Scan for the cell matching the given text and deliver its [X, Y] coordinate at center. 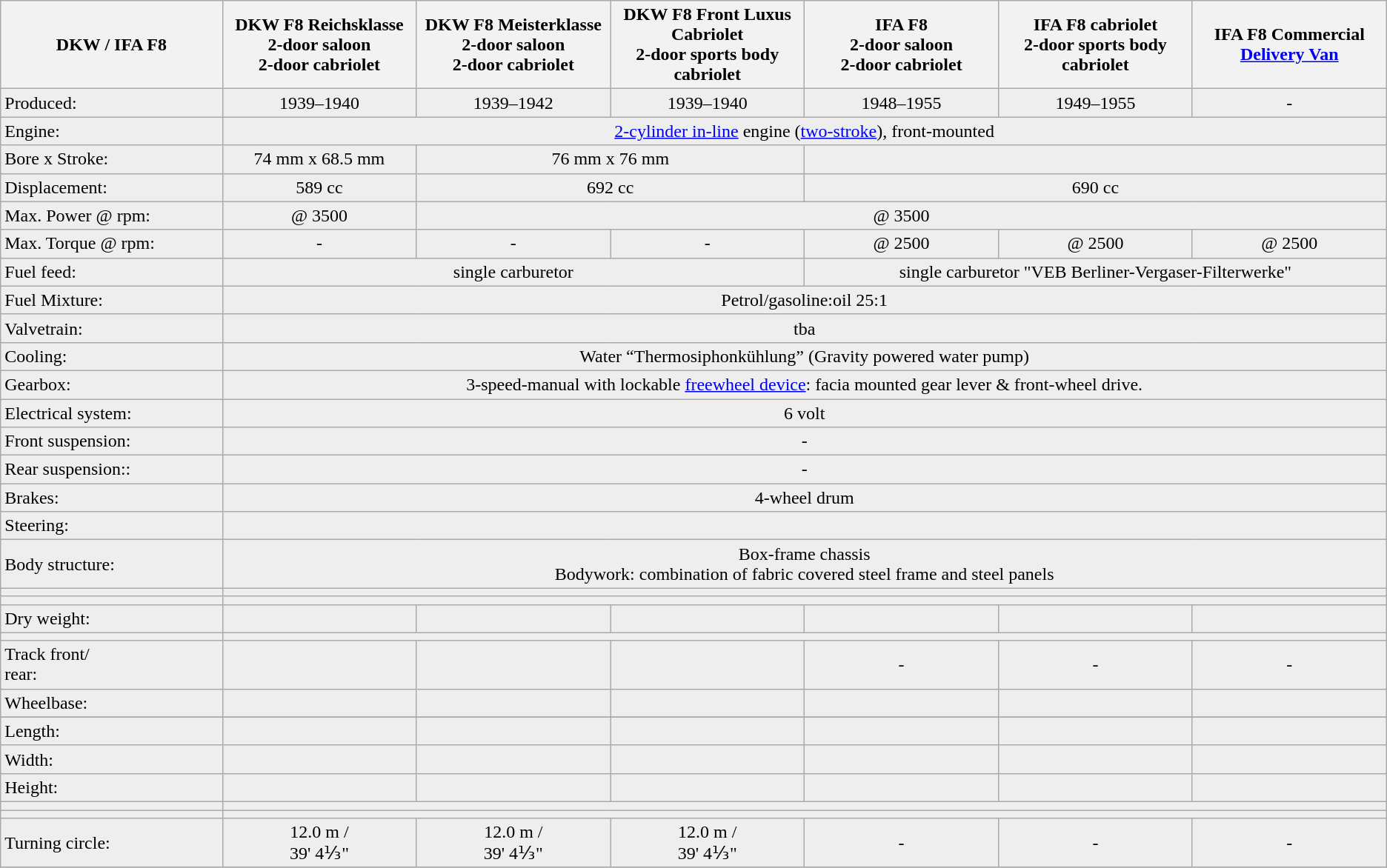
Track front/rear: [111, 665]
2-cylinder in-line engine (two-stroke), front-mounted [805, 131]
6 volt [805, 413]
IFA F82-door saloon2-door cabriolet [902, 44]
Fuel Mixture: [111, 300]
single carburetor [513, 272]
Dry weight: [111, 618]
Body structure: [111, 564]
Engine: [111, 131]
Width: [111, 759]
4-wheel drum [805, 498]
Gearbox: [111, 384]
Brakes: [111, 498]
1948–1955 [902, 103]
74 mm x 68.5 mm [319, 159]
DKW / IFA F8 [111, 44]
single carburetor "VEB Berliner-Vergaser-Filterwerke" [1096, 272]
Displacement: [111, 187]
Max. Torque @ rpm: [111, 244]
tba [805, 328]
76 mm x 76 mm [611, 159]
Box-frame chassisBodywork: combination of fabric covered steel frame and steel panels [805, 564]
3-speed-manual with lockable freewheel device: facia mounted gear lever & front-wheel drive. [805, 384]
Produced: [111, 103]
DKW F8 Front Luxus Cabriolet2-door sports body cabriolet [708, 44]
DKW F8 Meisterklasse2-door saloon2-door cabriolet [513, 44]
Valvetrain: [111, 328]
Electrical system: [111, 413]
692 cc [611, 187]
Petrol/gasoline:oil 25:1 [805, 300]
Cooling: [111, 356]
Turning circle: [111, 843]
1949–1955 [1095, 103]
IFA F8 Commercial Delivery Van [1289, 44]
Length: [111, 731]
Rear suspension:: [111, 470]
Water “Thermosiphonkühlung” (Gravity powered water pump) [805, 356]
Steering: [111, 526]
589 cc [319, 187]
Wheelbase: [111, 703]
Height: [111, 787]
Fuel feed: [111, 272]
Bore x Stroke: [111, 159]
690 cc [1096, 187]
Front suspension: [111, 441]
DKW F8 Reichsklasse2-door saloon2-door cabriolet [319, 44]
Max. Power @ rpm: [111, 216]
1939–1942 [513, 103]
IFA F8 cabriolet2-door sports body cabriolet [1095, 44]
